Pinpoint the cell where the given text exists, returning its (x, y) midpoint coordinate. 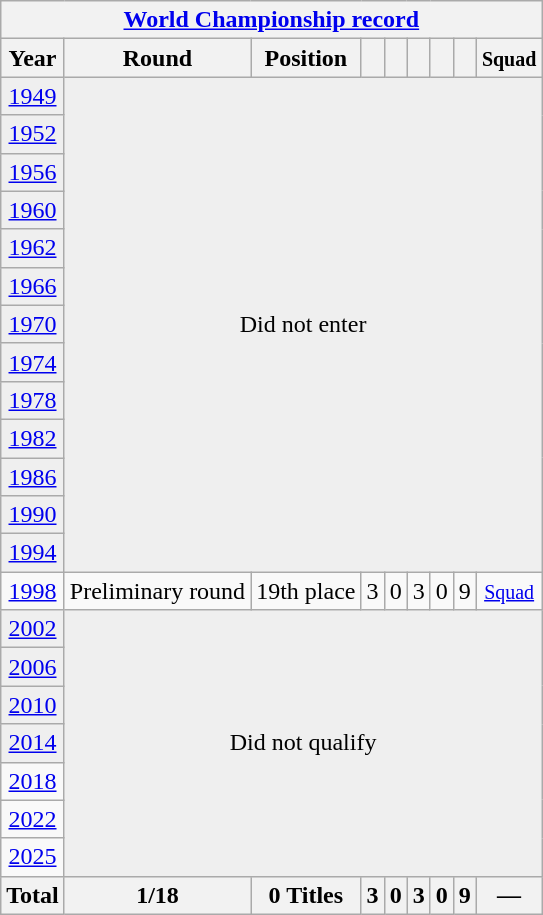
1990 (33, 515)
1962 (33, 248)
1956 (33, 172)
19th place (306, 591)
1994 (33, 553)
Did not qualify (303, 743)
Round (157, 58)
2006 (33, 667)
1982 (33, 438)
2018 (33, 781)
2010 (33, 705)
1974 (33, 362)
2014 (33, 743)
2002 (33, 629)
— (509, 895)
1986 (33, 477)
1952 (33, 134)
Year (33, 58)
World Championship record (272, 20)
Preliminary round (157, 591)
0 Titles (306, 895)
1966 (33, 286)
1960 (33, 210)
1978 (33, 400)
Position (306, 58)
1949 (33, 96)
1998 (33, 591)
1970 (33, 324)
Did not enter (303, 324)
1/18 (157, 895)
2022 (33, 819)
Total (33, 895)
2025 (33, 857)
